Detect which cell encompasses the target text, then output its [x, y] center coordinate. 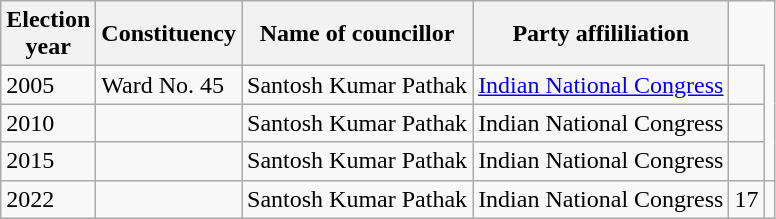
2022 [48, 199]
Election year [48, 34]
17 [746, 199]
Ward No. 45 [169, 85]
2005 [48, 85]
Party affililiation [601, 34]
2010 [48, 123]
Constituency [169, 34]
Name of councillor [358, 34]
2015 [48, 161]
